Capture the cell that displays the provided text and extract its [X, Y] central coordinate. 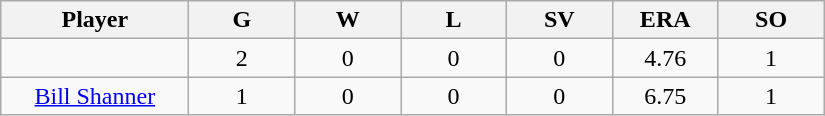
ERA [665, 20]
4.76 [665, 58]
W [348, 20]
G [242, 20]
L [454, 20]
2 [242, 58]
Player [95, 20]
SV [559, 20]
Bill Shanner [95, 96]
6.75 [665, 96]
SO [771, 20]
